Locate the cell with the specified text and output its (x, y) center coordinate. 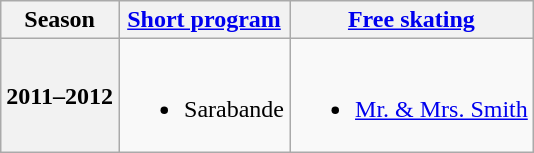
2011–2012 (60, 96)
Sarabande (204, 96)
Mr. & Mrs. Smith (412, 96)
Short program (204, 20)
Season (60, 20)
Free skating (412, 20)
